Identify which cell holds the provided text, then report its [x, y] central coordinate. 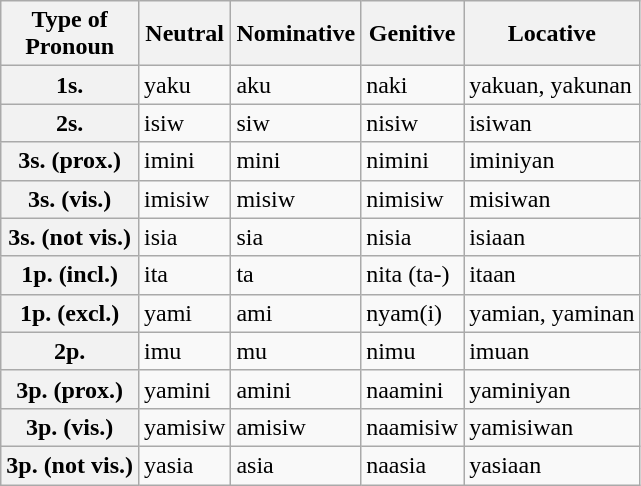
yasiaan [552, 465]
3s. (not vis.) [70, 237]
nimini [412, 161]
nimu [412, 351]
Genitive [412, 34]
naamini [412, 389]
yamian, yaminan [552, 313]
isiaan [552, 237]
3p. (not vis.) [70, 465]
Nominative [296, 34]
yaminiyan [552, 389]
Neutral [184, 34]
Locative [552, 34]
imuan [552, 351]
asia [296, 465]
aku [296, 85]
misiwan [552, 199]
isiw [184, 123]
yakuan, yakunan [552, 85]
isia [184, 237]
1s. [70, 85]
naamisiw [412, 427]
2s. [70, 123]
3s. (vis.) [70, 199]
2p. [70, 351]
nita (ta-) [412, 275]
nisia [412, 237]
isiwan [552, 123]
mini [296, 161]
yaku [184, 85]
amini [296, 389]
yamisiwan [552, 427]
yamisiw [184, 427]
itaan [552, 275]
yamini [184, 389]
imu [184, 351]
ita [184, 275]
nyam(i) [412, 313]
imini [184, 161]
nimisiw [412, 199]
ta [296, 275]
siw [296, 123]
1p. (incl.) [70, 275]
3s. (prox.) [70, 161]
1p. (excl.) [70, 313]
3p. (vis.) [70, 427]
yasia [184, 465]
imisiw [184, 199]
3p. (prox.) [70, 389]
amisiw [296, 427]
iminiyan [552, 161]
nisiw [412, 123]
ami [296, 313]
yami [184, 313]
naasia [412, 465]
Type of Pronoun [70, 34]
naki [412, 85]
misiw [296, 199]
sia [296, 237]
mu [296, 351]
